Determine the [x, y] coordinate at the center of the cell enclosing the given text.  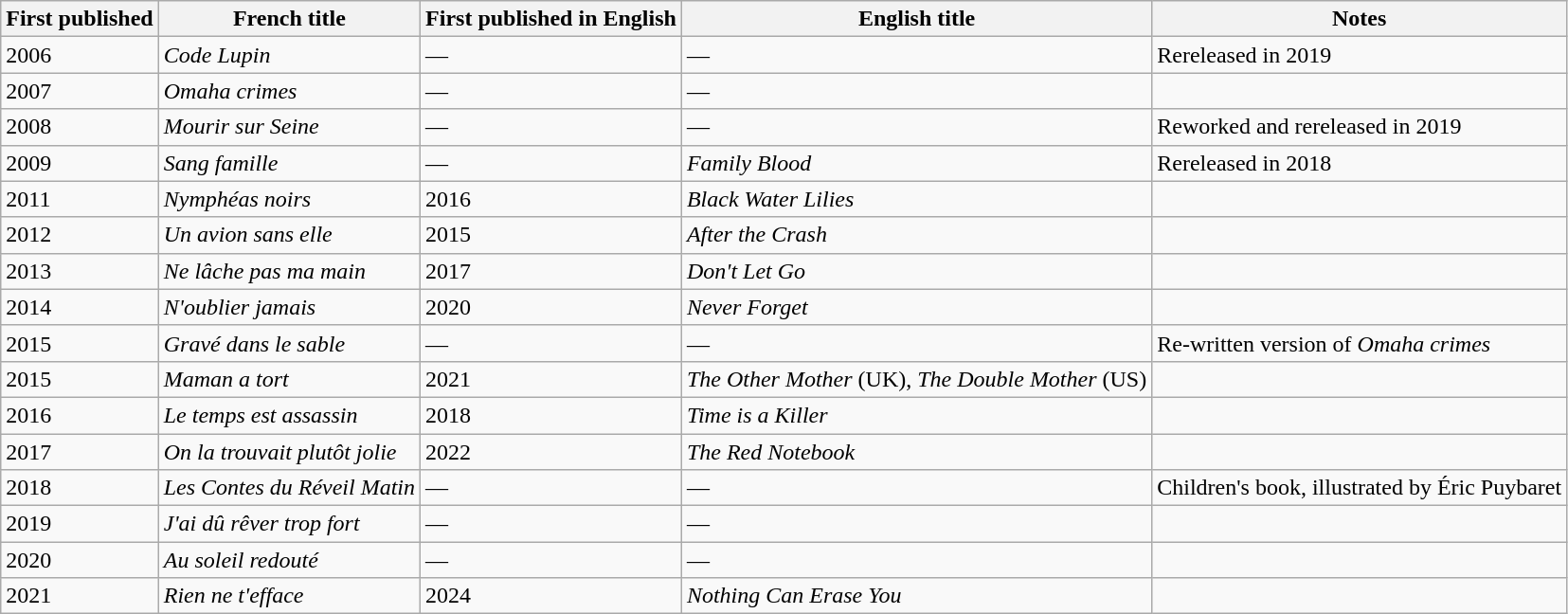
Don't Let Go [916, 271]
French title [289, 19]
The Red Notebook [916, 452]
Reworked and rereleased in 2019 [1360, 127]
2007 [80, 91]
Children's book, illustrated by Éric Puybaret [1360, 488]
Les Contes du Réveil Matin [289, 488]
2019 [80, 524]
Un avion sans elle [289, 235]
First published [80, 19]
First published in English [551, 19]
Rien ne t'efface [289, 596]
J'ai dû rêver trop fort [289, 524]
Maman a tort [289, 379]
Rereleased in 2019 [1360, 55]
2013 [80, 271]
The Other Mother (UK), The Double Mother (US) [916, 379]
2012 [80, 235]
2011 [80, 199]
2006 [80, 55]
Gravé dans le sable [289, 343]
English title [916, 19]
2014 [80, 307]
After the Crash [916, 235]
Mourir sur Seine [289, 127]
2009 [80, 163]
2024 [551, 596]
Nymphéas noirs [289, 199]
Ne lâche pas ma main [289, 271]
Black Water Lilies [916, 199]
Sang famille [289, 163]
Nothing Can Erase You [916, 596]
N'oublier jamais [289, 307]
Re-written version of Omaha crimes [1360, 343]
2022 [551, 452]
2008 [80, 127]
Le temps est assassin [289, 415]
On la trouvait plutôt jolie [289, 452]
Never Forget [916, 307]
Notes [1360, 19]
Omaha crimes [289, 91]
Family Blood [916, 163]
Rereleased in 2018 [1360, 163]
Time is a Killer [916, 415]
Au soleil redouté [289, 560]
Code Lupin [289, 55]
